Output the (x, y) coordinate of the center of the cell containing the given text.  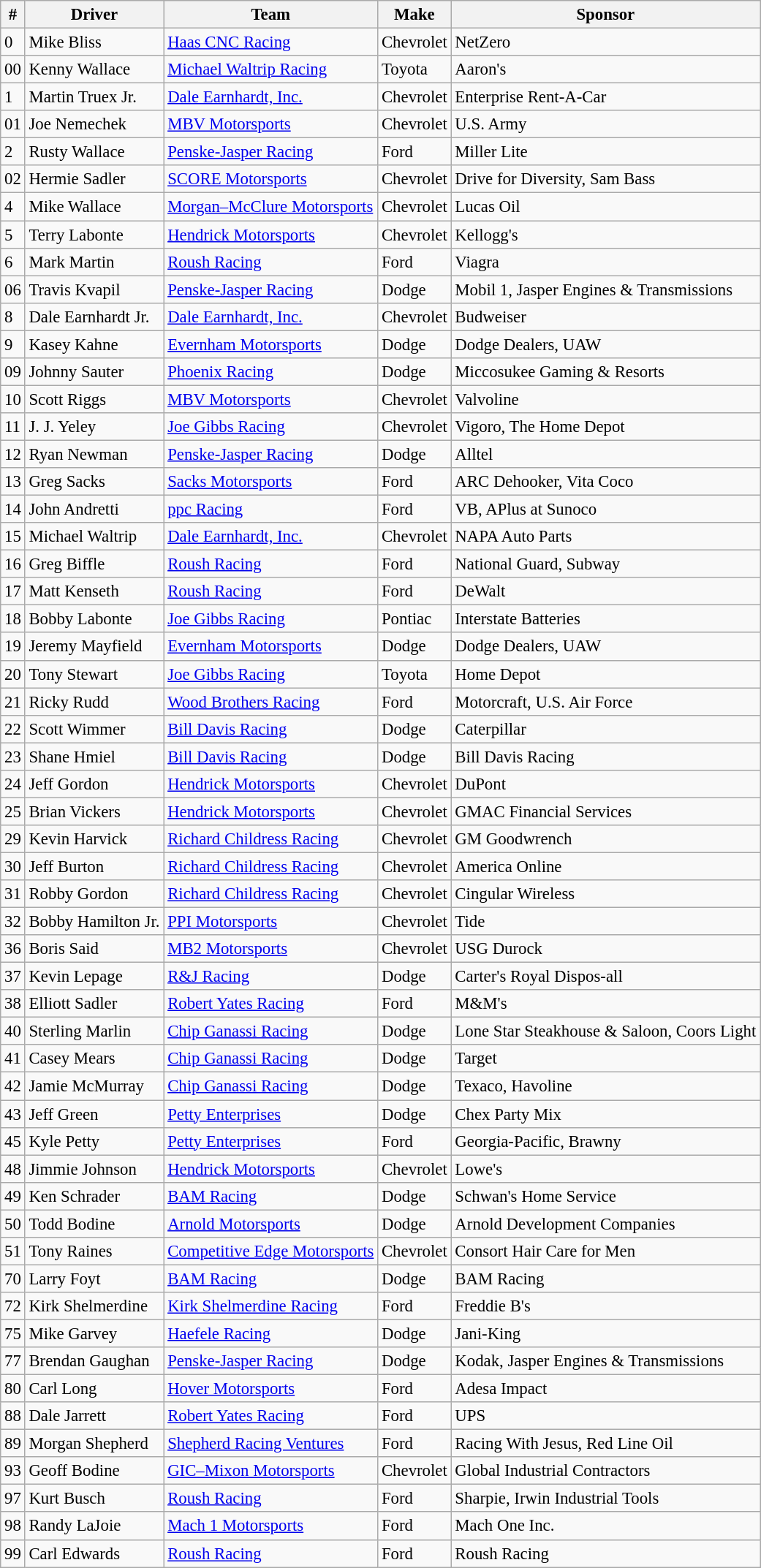
38 (13, 1004)
Elliott Sadler (94, 1004)
Matt Kenseth (94, 591)
89 (13, 1444)
Shepherd Racing Ventures (270, 1444)
Mike Bliss (94, 42)
25 (13, 811)
22 (13, 729)
01 (13, 124)
Make (414, 15)
Phoenix Racing (270, 372)
Shane Hmiel (94, 757)
Brian Vickers (94, 811)
20 (13, 674)
32 (13, 922)
Lowe's (605, 1169)
10 (13, 399)
Tony Raines (94, 1251)
70 (13, 1279)
11 (13, 427)
America Online (605, 866)
77 (13, 1361)
Mark Martin (94, 262)
Kevin Lepage (94, 977)
Schwan's Home Service (605, 1196)
Tony Stewart (94, 674)
Jani-King (605, 1333)
Interstate Batteries (605, 619)
Racing With Jesus, Red Line Oil (605, 1444)
12 (13, 454)
18 (13, 619)
93 (13, 1471)
42 (13, 1086)
29 (13, 839)
21 (13, 702)
UPS (605, 1416)
Mach One Inc. (605, 1526)
Terry Labonte (94, 235)
1 (13, 97)
Robby Gordon (94, 894)
99 (13, 1553)
USG Durock (605, 949)
9 (13, 344)
Sacks Motorsports (270, 482)
Freddie B's (605, 1306)
Rusty Wallace (94, 152)
Chex Party Mix (605, 1114)
John Andretti (94, 510)
Bobby Hamilton Jr. (94, 922)
17 (13, 591)
Mike Garvey (94, 1333)
31 (13, 894)
Sterling Marlin (94, 1031)
NAPA Auto Parts (605, 537)
43 (13, 1114)
49 (13, 1196)
Kirk Shelmerdine (94, 1306)
Wood Brothers Racing (270, 702)
6 (13, 262)
GMAC Financial Services (605, 811)
M&M's (605, 1004)
2 (13, 152)
Enterprise Rent-A-Car (605, 97)
Jeff Gordon (94, 784)
Todd Bodine (94, 1224)
DuPont (605, 784)
Texaco, Havoline (605, 1086)
Geoff Bodine (94, 1471)
ARC Dehooker, Vita Coco (605, 482)
Ken Schrader (94, 1196)
Carter's Royal Dispos-all (605, 977)
Arnold Motorsports (270, 1224)
Georgia-Pacific, Brawny (605, 1141)
Haas CNC Racing (270, 42)
97 (13, 1499)
Team (270, 15)
Sharpie, Irwin Industrial Tools (605, 1499)
Bobby Labonte (94, 619)
40 (13, 1031)
Global Industrial Contractors (605, 1471)
Cingular Wireless (605, 894)
Scott Riggs (94, 399)
Ricky Rudd (94, 702)
Michael Waltrip (94, 537)
00 (13, 69)
41 (13, 1059)
Valvoline (605, 399)
# (13, 15)
Jeremy Mayfield (94, 647)
U.S. Army (605, 124)
J. J. Yeley (94, 427)
Jamie McMurray (94, 1086)
SCORE Motorsports (270, 179)
Jeff Burton (94, 866)
Mach 1 Motorsports (270, 1526)
37 (13, 977)
Larry Foyt (94, 1279)
ppc Racing (270, 510)
72 (13, 1306)
19 (13, 647)
51 (13, 1251)
Adesa Impact (605, 1389)
Driver (94, 15)
Miller Lite (605, 152)
Competitive Edge Motorsports (270, 1251)
45 (13, 1141)
Viagra (605, 262)
98 (13, 1526)
PPI Motorsports (270, 922)
Greg Biffle (94, 564)
Haefele Racing (270, 1333)
Joe Nemechek (94, 124)
5 (13, 235)
Aaron's (605, 69)
R&J Racing (270, 977)
Miccosukee Gaming & Resorts (605, 372)
Dale Earnhardt Jr. (94, 317)
Michael Waltrip Racing (270, 69)
09 (13, 372)
Greg Sacks (94, 482)
02 (13, 179)
Budweiser (605, 317)
80 (13, 1389)
24 (13, 784)
06 (13, 289)
Kirk Shelmerdine Racing (270, 1306)
Lucas Oil (605, 207)
Boris Said (94, 949)
23 (13, 757)
Kasey Kahne (94, 344)
Consort Hair Care for Men (605, 1251)
4 (13, 207)
Mobil 1, Jasper Engines & Transmissions (605, 289)
Caterpillar (605, 729)
13 (13, 482)
Kenny Wallace (94, 69)
Arnold Development Companies (605, 1224)
Morgan Shepherd (94, 1444)
GM Goodwrench (605, 839)
Scott Wimmer (94, 729)
75 (13, 1333)
Ryan Newman (94, 454)
88 (13, 1416)
DeWalt (605, 591)
Tide (605, 922)
National Guard, Subway (605, 564)
Johnny Sauter (94, 372)
Randy LaJoie (94, 1526)
Hermie Sadler (94, 179)
VB, APlus at Sunoco (605, 510)
0 (13, 42)
Pontiac (414, 619)
8 (13, 317)
Casey Mears (94, 1059)
Kellogg's (605, 235)
Kyle Petty (94, 1141)
Jeff Green (94, 1114)
Home Depot (605, 674)
Carl Edwards (94, 1553)
48 (13, 1169)
Kevin Harvick (94, 839)
30 (13, 866)
NetZero (605, 42)
Morgan–McClure Motorsports (270, 207)
16 (13, 564)
Lone Star Steakhouse & Saloon, Coors Light (605, 1031)
Target (605, 1059)
Carl Long (94, 1389)
Brendan Gaughan (94, 1361)
Dale Jarrett (94, 1416)
Motorcraft, U.S. Air Force (605, 702)
36 (13, 949)
Sponsor (605, 15)
Vigoro, The Home Depot (605, 427)
Martin Truex Jr. (94, 97)
Alltel (605, 454)
15 (13, 537)
Hover Motorsports (270, 1389)
Kodak, Jasper Engines & Transmissions (605, 1361)
50 (13, 1224)
Mike Wallace (94, 207)
MB2 Motorsports (270, 949)
14 (13, 510)
Drive for Diversity, Sam Bass (605, 179)
GIC–Mixon Motorsports (270, 1471)
Jimmie Johnson (94, 1169)
Kurt Busch (94, 1499)
Travis Kvapil (94, 289)
